Output the (x, y) coordinate of the center of the cell containing the given text.  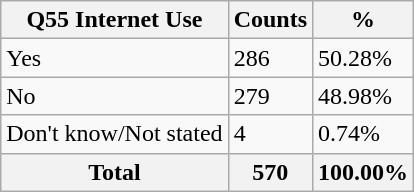
Counts (270, 20)
Yes (114, 58)
0.74% (364, 134)
No (114, 96)
Don't know/Not stated (114, 134)
279 (270, 96)
Q55 Internet Use (114, 20)
4 (270, 134)
570 (270, 172)
50.28% (364, 58)
286 (270, 58)
Total (114, 172)
100.00% (364, 172)
48.98% (364, 96)
% (364, 20)
